Identify which cell holds the provided text, then report its [x, y] central coordinate. 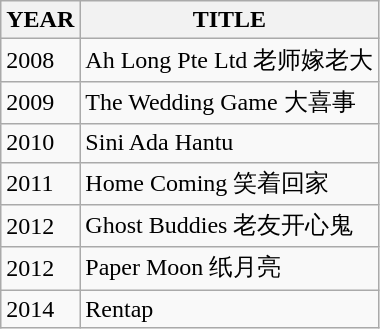
YEAR [40, 20]
Sini Ada Hantu [230, 143]
Ghost Buddies 老友开心鬼 [230, 226]
Rentap [230, 309]
Ah Long Pte Ltd 老师嫁老大 [230, 60]
Home Coming 笑着回家 [230, 184]
2010 [40, 143]
2009 [40, 102]
2011 [40, 184]
2014 [40, 309]
TITLE [230, 20]
2008 [40, 60]
Paper Moon 纸月亮 [230, 268]
The Wedding Game 大喜事 [230, 102]
